Extract the [X, Y] coordinate from the center of the cell holding the provided text.  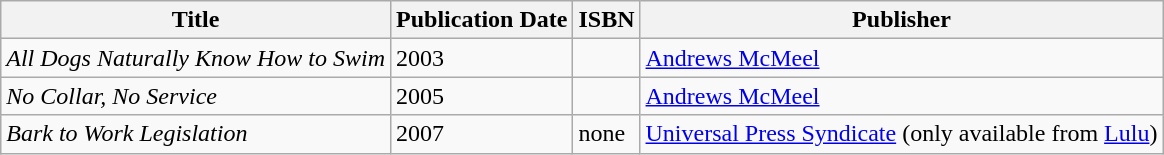
All Dogs Naturally Know How to Swim [196, 58]
none [606, 134]
2005 [482, 96]
Publication Date [482, 20]
No Collar, No Service [196, 96]
Publisher [902, 20]
Universal Press Syndicate (only available from Lulu) [902, 134]
ISBN [606, 20]
2003 [482, 58]
2007 [482, 134]
Bark to Work Legislation [196, 134]
Title [196, 20]
